Find where the given text appears and provide that cell's center as (x, y) coordinate. 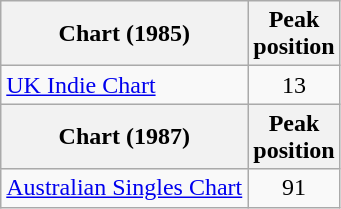
UK Indie Chart (124, 85)
Australian Singles Chart (124, 188)
Chart (1987) (124, 136)
13 (294, 85)
Chart (1985) (124, 34)
91 (294, 188)
